Search for the cell housing the specified text and yield its [X, Y] center coordinate. 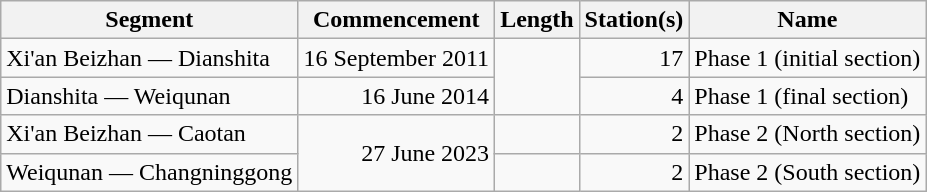
16 September 2011 [396, 58]
Dianshita — Weiqunan [150, 96]
Commencement [396, 20]
Segment [150, 20]
Phase 1 (final section) [808, 96]
Phase 2 (North section) [808, 134]
17 [634, 58]
Phase 2 (South section) [808, 172]
4 [634, 96]
Station(s) [634, 20]
Length [537, 20]
Name [808, 20]
Xi'an Beizhan — Dianshita [150, 58]
Weiqunan — Changninggong [150, 172]
Phase 1 (initial section) [808, 58]
Xi'an Beizhan — Caotan [150, 134]
16 June 2014 [396, 96]
27 June 2023 [396, 153]
